From the cell containing the given text, extract its center point as (X, Y) coordinate. 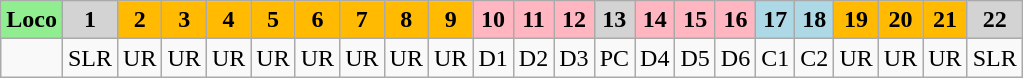
C2 (814, 58)
D2 (533, 58)
1 (90, 20)
17 (776, 20)
9 (450, 20)
C1 (776, 58)
15 (695, 20)
19 (856, 20)
12 (574, 20)
D4 (655, 58)
22 (994, 20)
6 (317, 20)
Loco (32, 20)
21 (945, 20)
20 (900, 20)
8 (406, 20)
3 (184, 20)
D5 (695, 58)
D3 (574, 58)
D6 (735, 58)
14 (655, 20)
10 (493, 20)
D1 (493, 58)
13 (614, 20)
16 (735, 20)
7 (362, 20)
5 (273, 20)
18 (814, 20)
PC (614, 58)
11 (533, 20)
4 (228, 20)
2 (140, 20)
